From the cell containing the given text, extract its center point as (X, Y) coordinate. 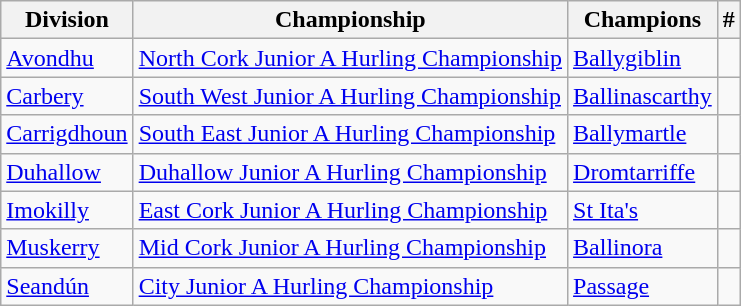
Ballinascarthy (643, 96)
Ballinora (643, 248)
Avondhu (67, 58)
# (728, 20)
South East Junior A Hurling Championship (350, 134)
East Cork Junior A Hurling Championship (350, 210)
Passage (643, 286)
Duhallow Junior A Hurling Championship (350, 172)
Duhallow (67, 172)
Imokilly (67, 210)
Dromtarriffe (643, 172)
Mid Cork Junior A Hurling Championship (350, 248)
Championship (350, 20)
Ballymartle (643, 134)
St Ita's (643, 210)
Division (67, 20)
Seandún (67, 286)
Muskerry (67, 248)
City Junior A Hurling Championship (350, 286)
South West Junior A Hurling Championship (350, 96)
Ballygiblin (643, 58)
North Cork Junior A Hurling Championship (350, 58)
Carbery (67, 96)
Champions (643, 20)
Carrigdhoun (67, 134)
